Find where the given text appears and provide that cell's center as [x, y] coordinate. 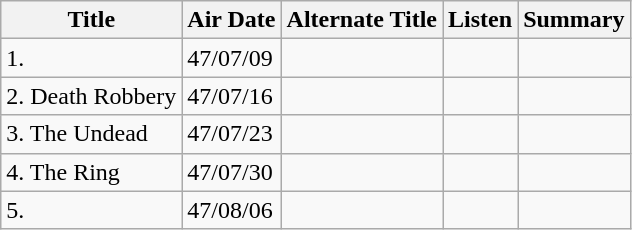
3. The Undead [92, 134]
Summary [574, 20]
Alternate Title [362, 20]
47/07/30 [232, 172]
4. The Ring [92, 172]
1. [92, 58]
Listen [480, 20]
2. Death Robbery [92, 96]
47/07/16 [232, 96]
5. [92, 210]
47/07/09 [232, 58]
Title [92, 20]
47/07/23 [232, 134]
47/08/06 [232, 210]
Air Date [232, 20]
